Detect which cell encompasses the target text, then output its (X, Y) center coordinate. 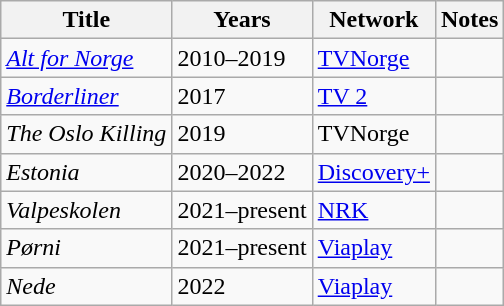
Valpeskolen (86, 210)
2020–2022 (242, 172)
Title (86, 20)
The Oslo Killing (86, 134)
Estonia (86, 172)
Pørni (86, 248)
2010–2019 (242, 58)
Network (374, 20)
Borderliner (86, 96)
Discovery+ (374, 172)
Notes (469, 20)
NRK (374, 210)
Nede (86, 286)
2017 (242, 96)
2019 (242, 134)
TV 2 (374, 96)
2022 (242, 286)
Years (242, 20)
Alt for Norge (86, 58)
